Detect which cell encompasses the target text, then output its (x, y) center coordinate. 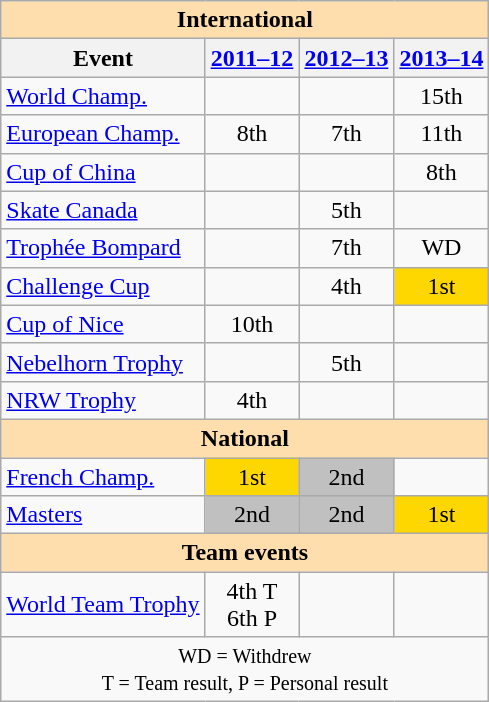
2013–14 (442, 58)
World Team Trophy (103, 604)
Team events (245, 553)
International (245, 20)
Cup of Nice (103, 324)
15th (442, 96)
Cup of China (103, 172)
Trophée Bompard (103, 248)
2012–13 (346, 58)
11th (442, 134)
Skate Canada (103, 210)
World Champ. (103, 96)
Masters (103, 515)
10th (252, 324)
WD (442, 248)
French Champ. (103, 477)
European Champ. (103, 134)
NRW Trophy (103, 400)
National (245, 438)
WD = Withdrew T = Team result, P = Personal result (245, 670)
4th T 6th P (252, 604)
Challenge Cup (103, 286)
Nebelhorn Trophy (103, 362)
Event (103, 58)
2011–12 (252, 58)
